Return [x, y] of the center of cell containing provided text 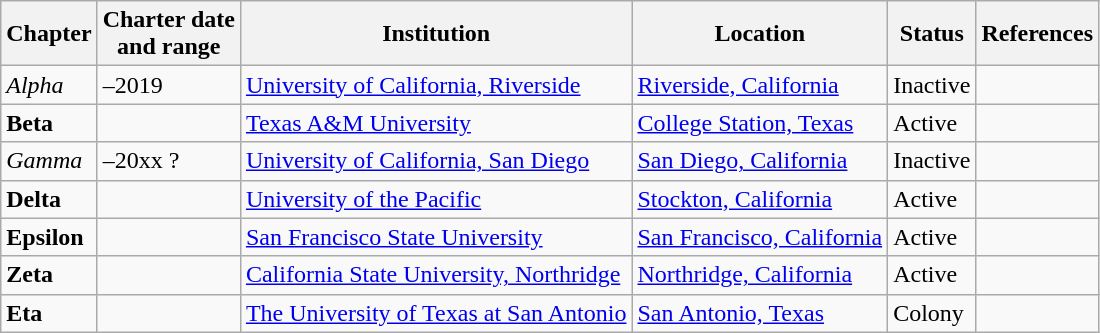
Texas A&M University [436, 123]
San Francisco, California [760, 237]
Colony [932, 313]
–2019 [168, 85]
University of California, San Diego [436, 161]
Location [760, 34]
University of California, Riverside [436, 85]
San Diego, California [760, 161]
–20xx ? [168, 161]
Riverside, California [760, 85]
Eta [49, 313]
College Station, Texas [760, 123]
Chapter [49, 34]
Alpha [49, 85]
California State University, Northridge [436, 275]
Charter dateand range [168, 34]
References [1038, 34]
San Francisco State University [436, 237]
San Antonio, Texas [760, 313]
University of the Pacific [436, 199]
Institution [436, 34]
Stockton, California [760, 199]
Status [932, 34]
Delta [49, 199]
Beta [49, 123]
Epsilon [49, 237]
Northridge, California [760, 275]
The University of Texas at San Antonio [436, 313]
Zeta [49, 275]
Gamma [49, 161]
